Capture the cell that displays the provided text and extract its (X, Y) central coordinate. 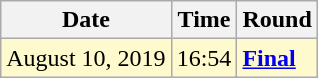
Round (277, 20)
Time (204, 20)
16:54 (204, 58)
Final (277, 58)
August 10, 2019 (86, 58)
Date (86, 20)
